Determine the [X, Y] coordinate at the center of the cell enclosing the given text.  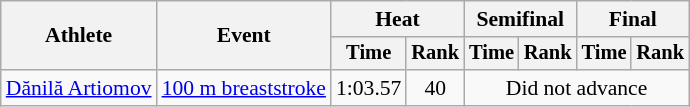
40 [435, 88]
Dănilă Artiomov [79, 88]
Event [244, 36]
Heat [398, 19]
Athlete [79, 36]
Final [633, 19]
100 m breaststroke [244, 88]
Did not advance [576, 88]
Semifinal [520, 19]
1:03.57 [368, 88]
